Identify which cell holds the provided text, then report its (X, Y) central coordinate. 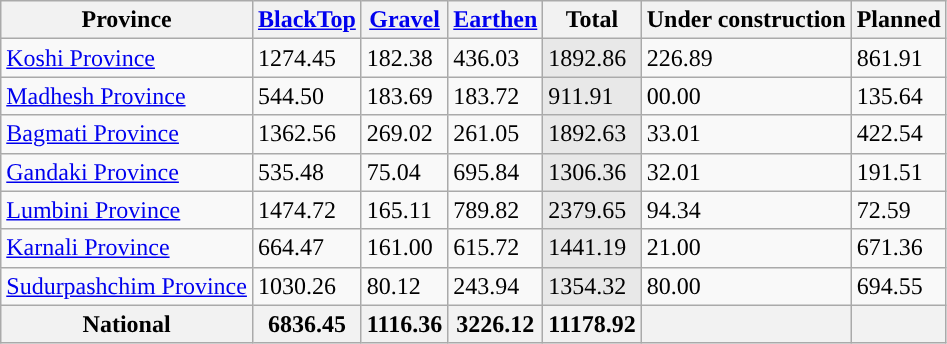
Under construction (746, 20)
National (127, 324)
Province (127, 20)
183.72 (496, 96)
1892.63 (592, 134)
32.01 (746, 172)
3226.12 (496, 324)
75.04 (404, 172)
261.05 (496, 134)
861.91 (898, 58)
1116.36 (404, 324)
1274.45 (306, 58)
191.51 (898, 172)
1474.72 (306, 210)
Madhesh Province (127, 96)
6836.45 (306, 324)
182.38 (404, 58)
Sudurpashchim Province (127, 286)
269.02 (404, 134)
165.11 (404, 210)
789.82 (496, 210)
Total (592, 20)
135.64 (898, 96)
21.00 (746, 248)
2379.65 (592, 210)
1362.56 (306, 134)
664.47 (306, 248)
615.72 (496, 248)
Gravel (404, 20)
695.84 (496, 172)
535.48 (306, 172)
80.00 (746, 286)
694.55 (898, 286)
436.03 (496, 58)
671.36 (898, 248)
243.94 (496, 286)
33.01 (746, 134)
1306.36 (592, 172)
Earthen (496, 20)
BlackTop (306, 20)
1441.19 (592, 248)
Bagmati Province (127, 134)
911.91 (592, 96)
94.34 (746, 210)
226.89 (746, 58)
11178.92 (592, 324)
161.00 (404, 248)
Koshi Province (127, 58)
183.69 (404, 96)
1354.32 (592, 286)
Karnali Province (127, 248)
544.50 (306, 96)
Planned (898, 20)
00.00 (746, 96)
Gandaki Province (127, 172)
1892.86 (592, 58)
80.12 (404, 286)
1030.26 (306, 286)
422.54 (898, 134)
Lumbini Province (127, 210)
72.59 (898, 210)
